Find where the given text appears and provide that cell's center as (x, y) coordinate. 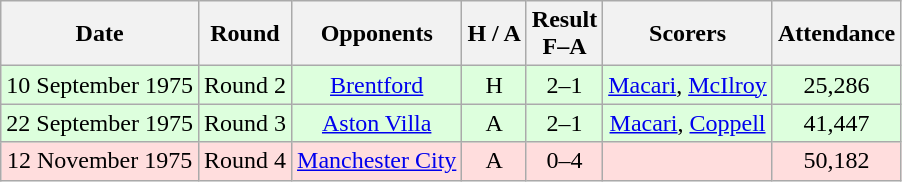
12 November 1975 (100, 161)
ResultF–A (564, 34)
Scorers (688, 34)
H (494, 85)
0–4 (564, 161)
Brentford (377, 85)
Round (244, 34)
Attendance (836, 34)
50,182 (836, 161)
Round 3 (244, 123)
22 September 1975 (100, 123)
41,447 (836, 123)
Opponents (377, 34)
Date (100, 34)
Macari, McIlroy (688, 85)
Aston Villa (377, 123)
10 September 1975 (100, 85)
Round 2 (244, 85)
Macari, Coppell (688, 123)
25,286 (836, 85)
H / A (494, 34)
Round 4 (244, 161)
Manchester City (377, 161)
